Determine the (x, y) coordinate at the center of the cell enclosing the given text.  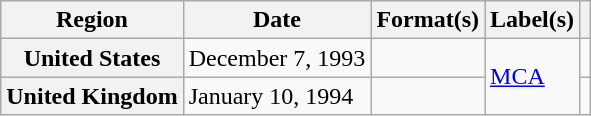
Label(s) (532, 20)
Region (92, 20)
MCA (532, 77)
United Kingdom (92, 96)
December 7, 1993 (277, 58)
Format(s) (428, 20)
United States (92, 58)
Date (277, 20)
January 10, 1994 (277, 96)
